Locate the cell with the specified text and output its (X, Y) center coordinate. 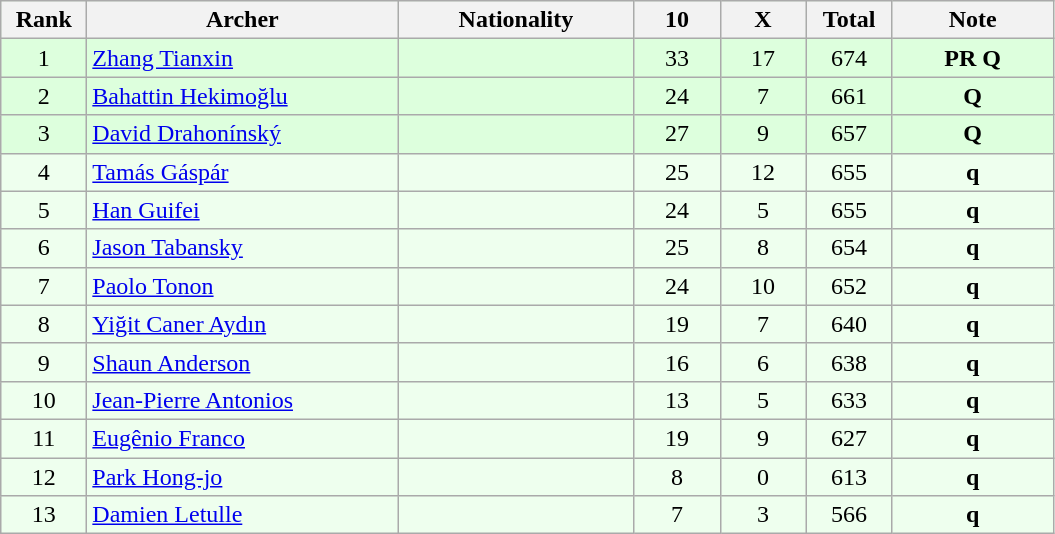
Rank (44, 20)
652 (849, 286)
17 (763, 58)
638 (849, 362)
Park Hong-jo (242, 477)
Shaun Anderson (242, 362)
Paolo Tonon (242, 286)
4 (44, 172)
627 (849, 438)
613 (849, 477)
Jean-Pierre Antonios (242, 400)
1 (44, 58)
David Drahonínský (242, 134)
657 (849, 134)
Eugênio Franco (242, 438)
Han Guifei (242, 210)
633 (849, 400)
0 (763, 477)
654 (849, 248)
Tamás Gáspár (242, 172)
X (763, 20)
2 (44, 96)
PR Q (972, 58)
Archer (242, 20)
Note (972, 20)
33 (677, 58)
Yiğit Caner Aydın (242, 324)
Jason Tabansky (242, 248)
566 (849, 515)
27 (677, 134)
661 (849, 96)
Zhang Tianxin (242, 58)
640 (849, 324)
Damien Letulle (242, 515)
Bahattin Hekimoğlu (242, 96)
16 (677, 362)
Total (849, 20)
Nationality (516, 20)
11 (44, 438)
674 (849, 58)
